For the text-containing cell, return its midpoint in [X, Y] coordinate format. 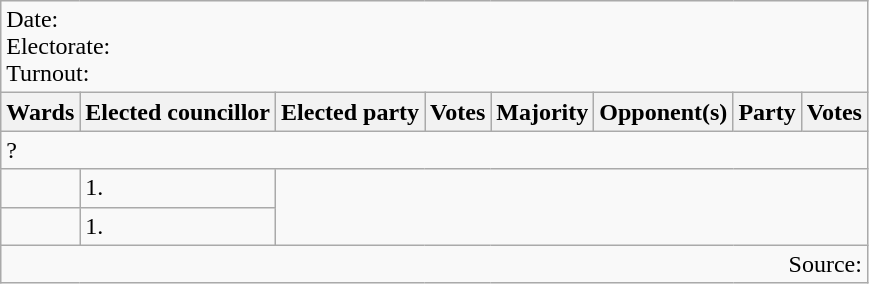
Date: Electorate: Turnout: [434, 47]
Wards [40, 112]
Majority [542, 112]
Source: [434, 264]
Party [767, 112]
? [434, 150]
Opponent(s) [664, 112]
Elected councillor [178, 112]
Elected party [350, 112]
